Search for the cell housing the specified text and yield its [X, Y] center coordinate. 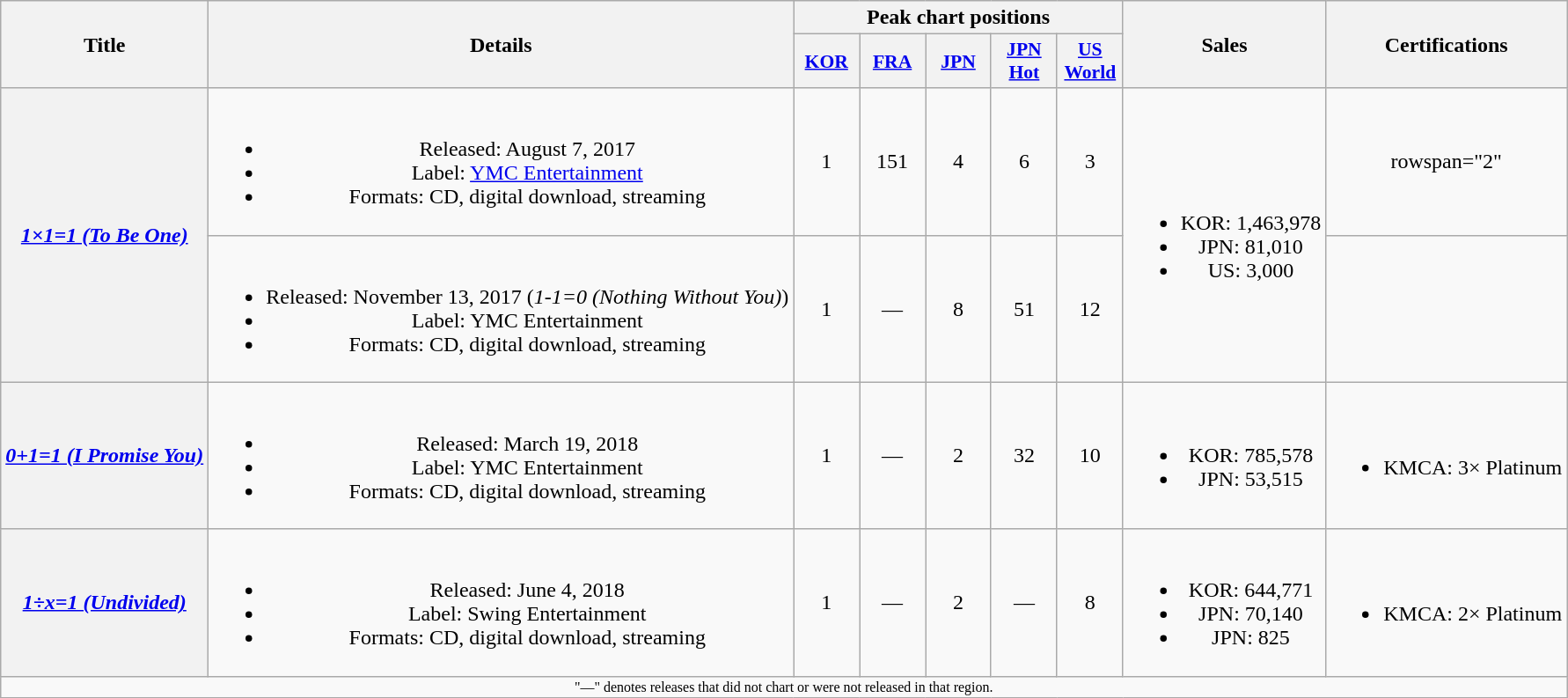
Released: June 4, 2018Label: Swing EntertainmentFormats: CD, digital download, streaming [502, 602]
Certifications [1447, 44]
1÷x=1 (Undivided) [105, 602]
32 [1024, 456]
3 [1089, 162]
Released: August 7, 2017Label: YMC EntertainmentFormats: CD, digital download, streaming [502, 162]
KOR [827, 62]
JPN [959, 62]
Peak chart positions [959, 18]
1×1=1 (To Be One) [105, 235]
Released: November 13, 2017 (1-1=0 (Nothing Without You))Label: YMC EntertainmentFormats: CD, digital download, streaming [502, 308]
Title [105, 44]
USWorld [1089, 62]
KMCA: 3× Platinum [1447, 456]
Details [502, 44]
KOR: 785,578JPN: 53,515 [1224, 456]
151 [892, 162]
12 [1089, 308]
KMCA: 2× Platinum [1447, 602]
FRA [892, 62]
Released: March 19, 2018Label: YMC EntertainmentFormats: CD, digital download, streaming [502, 456]
KOR: 1,463,978JPN: 81,010US: 3,000 [1224, 235]
KOR: 644,771JPN: 70,140 JPN: 825 [1224, 602]
6 [1024, 162]
Sales [1224, 44]
"—" denotes releases that did not chart or were not released in that region. [784, 687]
10 [1089, 456]
51 [1024, 308]
0+1=1 (I Promise You) [105, 456]
rowspan="2" [1447, 162]
4 [959, 162]
JPNHot [1024, 62]
